Return the (X, Y) coordinate for the center point of the cell that contains the specified text.  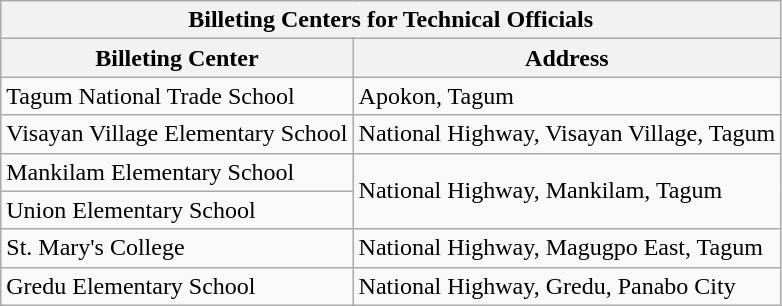
Billeting Center (177, 58)
Mankilam Elementary School (177, 172)
Address (567, 58)
Visayan Village Elementary School (177, 134)
Union Elementary School (177, 210)
National Highway, Magugpo East, Tagum (567, 248)
National Highway, Visayan Village, Tagum (567, 134)
St. Mary's College (177, 248)
Tagum National Trade School (177, 96)
Billeting Centers for Technical Officials (391, 20)
Gredu Elementary School (177, 286)
Apokon, Tagum (567, 96)
National Highway, Gredu, Panabo City (567, 286)
National Highway, Mankilam, Tagum (567, 191)
